Output the [X, Y] coordinate of the center of the cell containing the given text.  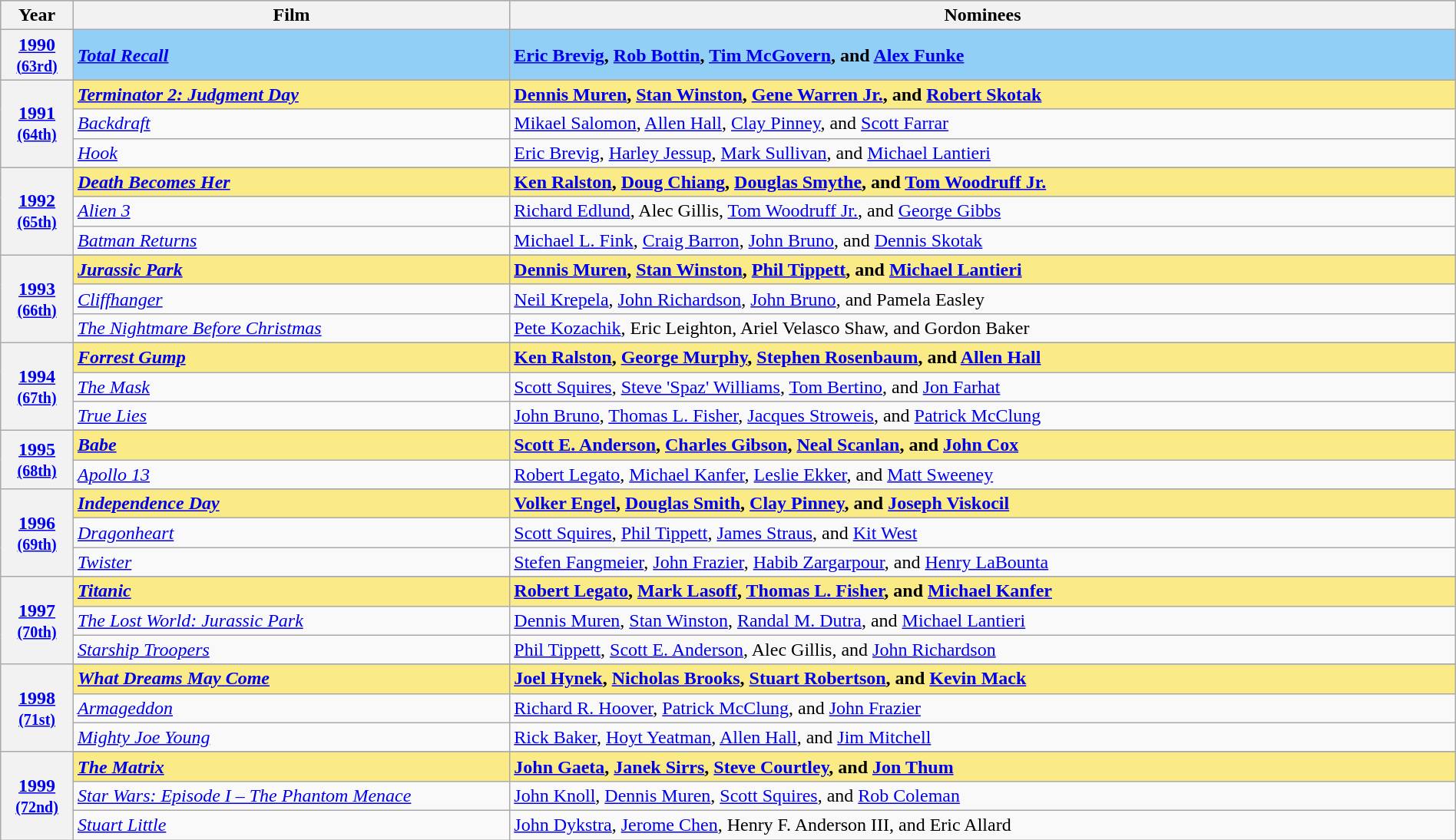
Michael L. Fink, Craig Barron, John Bruno, and Dennis Skotak [983, 240]
Stuart Little [291, 825]
Neil Krepela, John Richardson, John Bruno, and Pamela Easley [983, 299]
Terminator 2: Judgment Day [291, 94]
Titanic [291, 591]
John Gaeta, Janek Sirrs, Steve Courtley, and Jon Thum [983, 766]
John Dykstra, Jerome Chen, Henry F. Anderson III, and Eric Allard [983, 825]
Twister [291, 562]
Forrest Gump [291, 357]
Volker Engel, Douglas Smith, Clay Pinney, and Joseph Viskocil [983, 504]
1996(69th) [37, 533]
1991(64th) [37, 124]
1994(67th) [37, 386]
Alien 3 [291, 211]
Star Wars: Episode I – The Phantom Menace [291, 795]
Pete Kozachik, Eric Leighton, Ariel Velasco Shaw, and Gordon Baker [983, 328]
Backdraft [291, 124]
Year [37, 15]
John Knoll, Dennis Muren, Scott Squires, and Rob Coleman [983, 795]
Robert Legato, Mark Lasoff, Thomas L. Fisher, and Michael Kanfer [983, 591]
Scott Squires, Steve 'Spaz' Williams, Tom Bertino, and Jon Farhat [983, 386]
Richard Edlund, Alec Gillis, Tom Woodruff Jr., and George Gibbs [983, 211]
Armageddon [291, 708]
Dennis Muren, Stan Winston, Gene Warren Jr., and Robert Skotak [983, 94]
Rick Baker, Hoyt Yeatman, Allen Hall, and Jim Mitchell [983, 737]
Phil Tippett, Scott E. Anderson, Alec Gillis, and John Richardson [983, 650]
1995(68th) [37, 460]
1992(65th) [37, 211]
Batman Returns [291, 240]
Stefen Fangmeier, John Frazier, Habib Zargarpour, and Henry LaBounta [983, 562]
Scott Squires, Phil Tippett, James Straus, and Kit West [983, 533]
Mikael Salomon, Allen Hall, Clay Pinney, and Scott Farrar [983, 124]
Scott E. Anderson, Charles Gibson, Neal Scanlan, and John Cox [983, 445]
1998(71st) [37, 708]
Ken Ralston, George Murphy, Stephen Rosenbaum, and Allen Hall [983, 357]
The Nightmare Before Christmas [291, 328]
1999(72nd) [37, 795]
Cliffhanger [291, 299]
John Bruno, Thomas L. Fisher, Jacques Stroweis, and Patrick McClung [983, 416]
Joel Hynek, Nicholas Brooks, Stuart Robertson, and Kevin Mack [983, 679]
Film [291, 15]
Richard R. Hoover, Patrick McClung, and John Frazier [983, 708]
Dennis Muren, Stan Winston, Phil Tippett, and Michael Lantieri [983, 270]
The Matrix [291, 766]
The Mask [291, 386]
Death Becomes Her [291, 182]
Starship Troopers [291, 650]
Babe [291, 445]
What Dreams May Come [291, 679]
Jurassic Park [291, 270]
Eric Brevig, Rob Bottin, Tim McGovern, and Alex Funke [983, 55]
True Lies [291, 416]
Robert Legato, Michael Kanfer, Leslie Ekker, and Matt Sweeney [983, 475]
Independence Day [291, 504]
Mighty Joe Young [291, 737]
Eric Brevig, Harley Jessup, Mark Sullivan, and Michael Lantieri [983, 153]
1993(66th) [37, 299]
Dennis Muren, Stan Winston, Randal M. Dutra, and Michael Lantieri [983, 620]
Ken Ralston, Doug Chiang, Douglas Smythe, and Tom Woodruff Jr. [983, 182]
Dragonheart [291, 533]
The Lost World: Jurassic Park [291, 620]
1990(63rd) [37, 55]
Hook [291, 153]
Apollo 13 [291, 475]
Nominees [983, 15]
1997(70th) [37, 620]
Total Recall [291, 55]
